Provide the (x, y) coordinate of the cell's center where the given text is located.  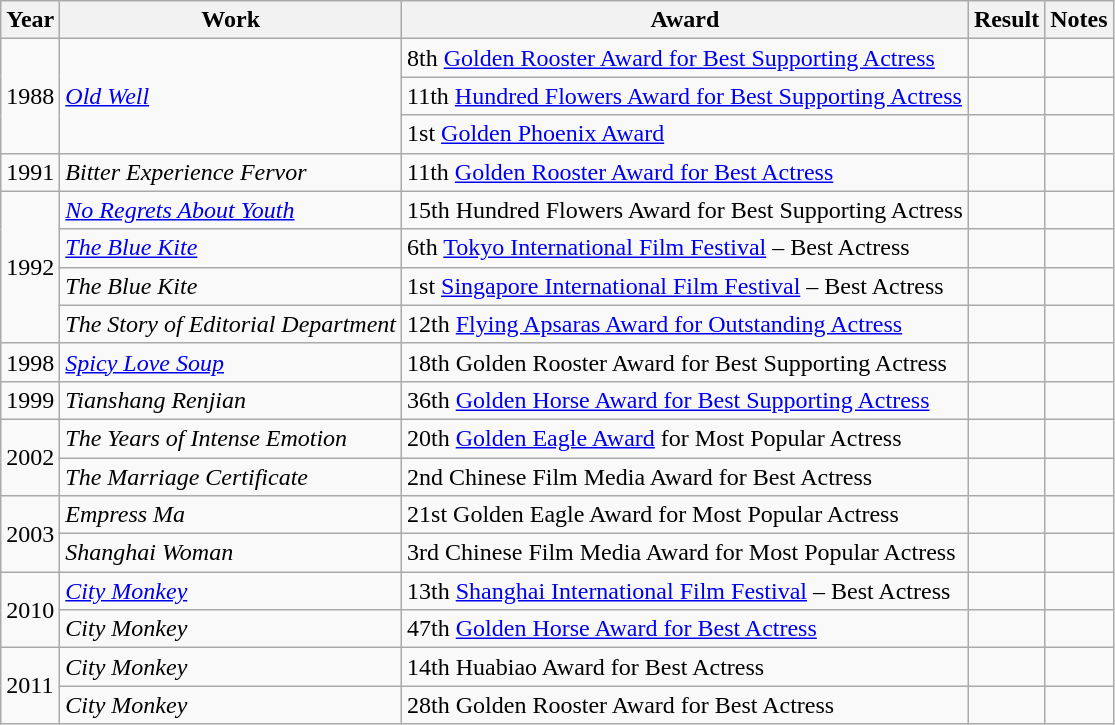
1st Singapore International Film Festival – Best Actress (686, 286)
20th Golden Eagle Award for Most Popular Actress (686, 438)
8th Golden Rooster Award for Best Supporting Actress (686, 58)
Empress Ma (231, 515)
Bitter Experience Fervor (231, 172)
1991 (30, 172)
No Regrets About Youth (231, 210)
Old Well (231, 96)
21st Golden Eagle Award for Most Popular Actress (686, 515)
The Years of Intense Emotion (231, 438)
13th Shanghai International Film Festival – Best Actress (686, 591)
The Marriage Certificate (231, 477)
Result (1006, 20)
1988 (30, 96)
18th Golden Rooster Award for Best Supporting Actress (686, 362)
2011 (30, 686)
28th Golden Rooster Award for Best Actress (686, 705)
11th Hundred Flowers Award for Best Supporting Actress (686, 96)
1999 (30, 400)
15th Hundred Flowers Award for Best Supporting Actress (686, 210)
3rd Chinese Film Media Award for Most Popular Actress (686, 553)
11th Golden Rooster Award for Best Actress (686, 172)
Year (30, 20)
2nd Chinese Film Media Award for Best Actress (686, 477)
2010 (30, 610)
1st Golden Phoenix Award (686, 134)
Tianshang Renjian (231, 400)
6th Tokyo International Film Festival – Best Actress (686, 248)
2003 (30, 534)
1992 (30, 267)
The Story of Editorial Department (231, 324)
36th Golden Horse Award for Best Supporting Actress (686, 400)
1998 (30, 362)
Shanghai Woman (231, 553)
Award (686, 20)
Notes (1079, 20)
Spicy Love Soup (231, 362)
Work (231, 20)
14th Huabiao Award for Best Actress (686, 667)
2002 (30, 457)
47th Golden Horse Award for Best Actress (686, 629)
12th Flying Apsaras Award for Outstanding Actress (686, 324)
